Extract the [x, y] coordinate from the center of the cell holding the provided text.  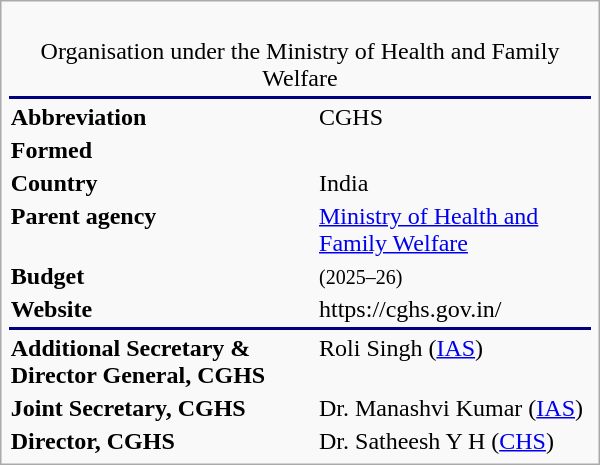
Website [162, 309]
Organisation under the Ministry of Health and Family Welfare [300, 51]
(2025–26) [454, 276]
https://cghs.gov.in/ [454, 309]
Budget [162, 276]
India [454, 183]
Director, CGHS [162, 441]
Parent agency [162, 230]
Formed [162, 150]
Ministry of Health and Family Welfare [454, 230]
Additional Secretary & Director General, CGHS [162, 362]
Abbreviation [162, 117]
Joint Secretary, CGHS [162, 408]
Dr. Satheesh Y H (CHS) [454, 441]
Country [162, 183]
Dr. Manashvi Kumar (IAS) [454, 408]
CGHS [454, 117]
Roli Singh (IAS) [454, 362]
